Locate the cell with the specified text and output its (x, y) center coordinate. 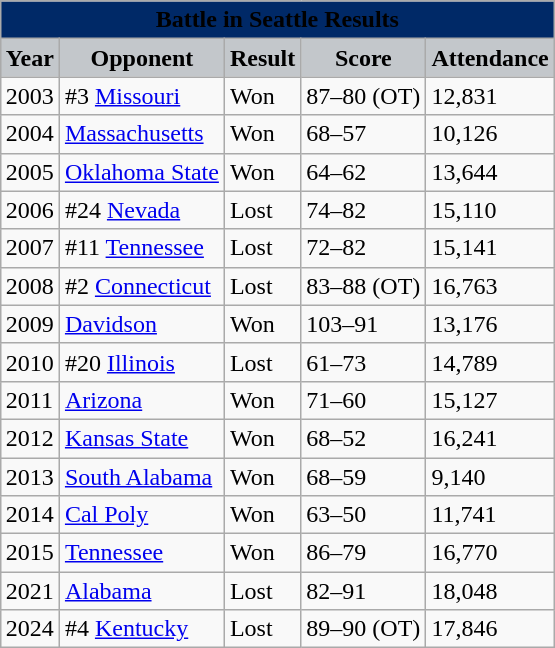
Battle in Seattle Results (277, 20)
12,831 (490, 96)
Davidson (142, 324)
17,846 (490, 629)
2014 (30, 515)
83–88 (OT) (364, 286)
14,789 (490, 362)
15,110 (490, 210)
63–50 (364, 515)
82–91 (364, 591)
Year (30, 58)
2021 (30, 591)
Result (262, 58)
11,741 (490, 515)
2009 (30, 324)
13,176 (490, 324)
10,126 (490, 134)
2012 (30, 438)
2015 (30, 553)
74–82 (364, 210)
72–82 (364, 248)
Tennessee (142, 553)
13,644 (490, 172)
15,127 (490, 400)
2008 (30, 286)
#3 Missouri (142, 96)
15,141 (490, 248)
68–59 (364, 477)
Arizona (142, 400)
Cal Poly (142, 515)
2005 (30, 172)
71–60 (364, 400)
South Alabama (142, 477)
2007 (30, 248)
68–57 (364, 134)
#4 Kentucky (142, 629)
#20 Illinois (142, 362)
64–62 (364, 172)
Attendance (490, 58)
2006 (30, 210)
61–73 (364, 362)
Oklahoma State (142, 172)
2004 (30, 134)
#24 Nevada (142, 210)
9,140 (490, 477)
2011 (30, 400)
2003 (30, 96)
Alabama (142, 591)
18,048 (490, 591)
87–80 (OT) (364, 96)
2010 (30, 362)
16,763 (490, 286)
Score (364, 58)
#11 Tennessee (142, 248)
86–79 (364, 553)
Kansas State (142, 438)
#2 Connecticut (142, 286)
16,770 (490, 553)
16,241 (490, 438)
68–52 (364, 438)
2013 (30, 477)
103–91 (364, 324)
2024 (30, 629)
Opponent (142, 58)
Massachusetts (142, 134)
89–90 (OT) (364, 629)
